Return [X, Y] of the center of cell containing provided text 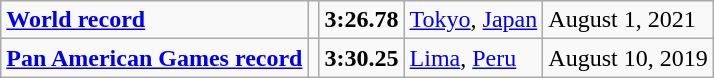
Lima, Peru [474, 58]
3:30.25 [362, 58]
August 10, 2019 [628, 58]
World record [154, 20]
Tokyo, Japan [474, 20]
August 1, 2021 [628, 20]
Pan American Games record [154, 58]
3:26.78 [362, 20]
